From the cell containing the given text, extract its center point as [x, y] coordinate. 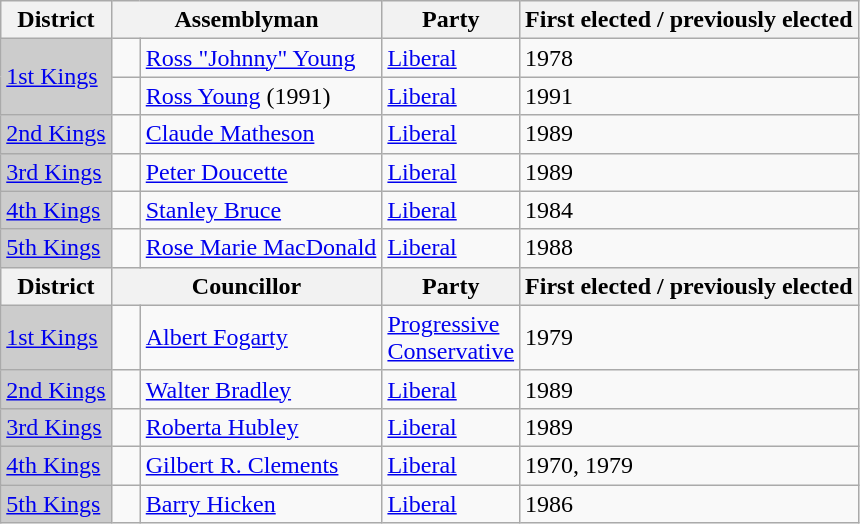
Claude Matheson [261, 134]
1991 [690, 96]
Gilbert R. Clements [261, 465]
Roberta Hubley [261, 427]
Councillor [246, 286]
Albert Fogarty [261, 338]
Barry Hicken [261, 503]
Progressive Conservative [451, 338]
1978 [690, 58]
Walter Bradley [261, 389]
Ross "Johnny" Young [261, 58]
Stanley Bruce [261, 210]
Ross Young (1991) [261, 96]
Assemblyman [246, 20]
1970, 1979 [690, 465]
Rose Marie MacDonald [261, 248]
1988 [690, 248]
1979 [690, 338]
1986 [690, 503]
Peter Doucette [261, 172]
1984 [690, 210]
